Extract the [X, Y] coordinate from the center of the cell holding the provided text.  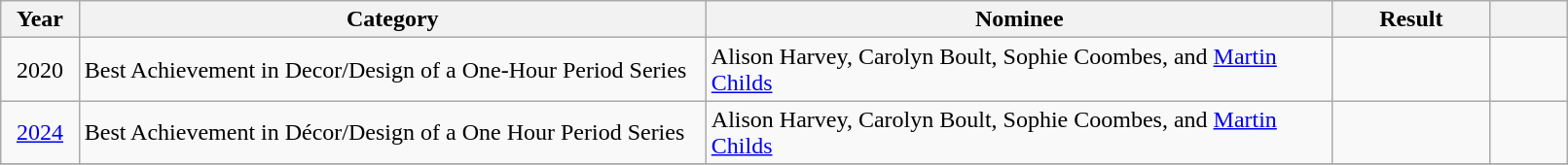
2020 [40, 70]
2024 [40, 132]
Result [1411, 19]
Category [392, 19]
Best Achievement in Decor/Design of a One-Hour Period Series [392, 70]
Year [40, 19]
Nominee [1019, 19]
Best Achievement in Décor/Design of a One Hour Period Series [392, 132]
